Extract the [X, Y] coordinate from the center of the cell holding the provided text.  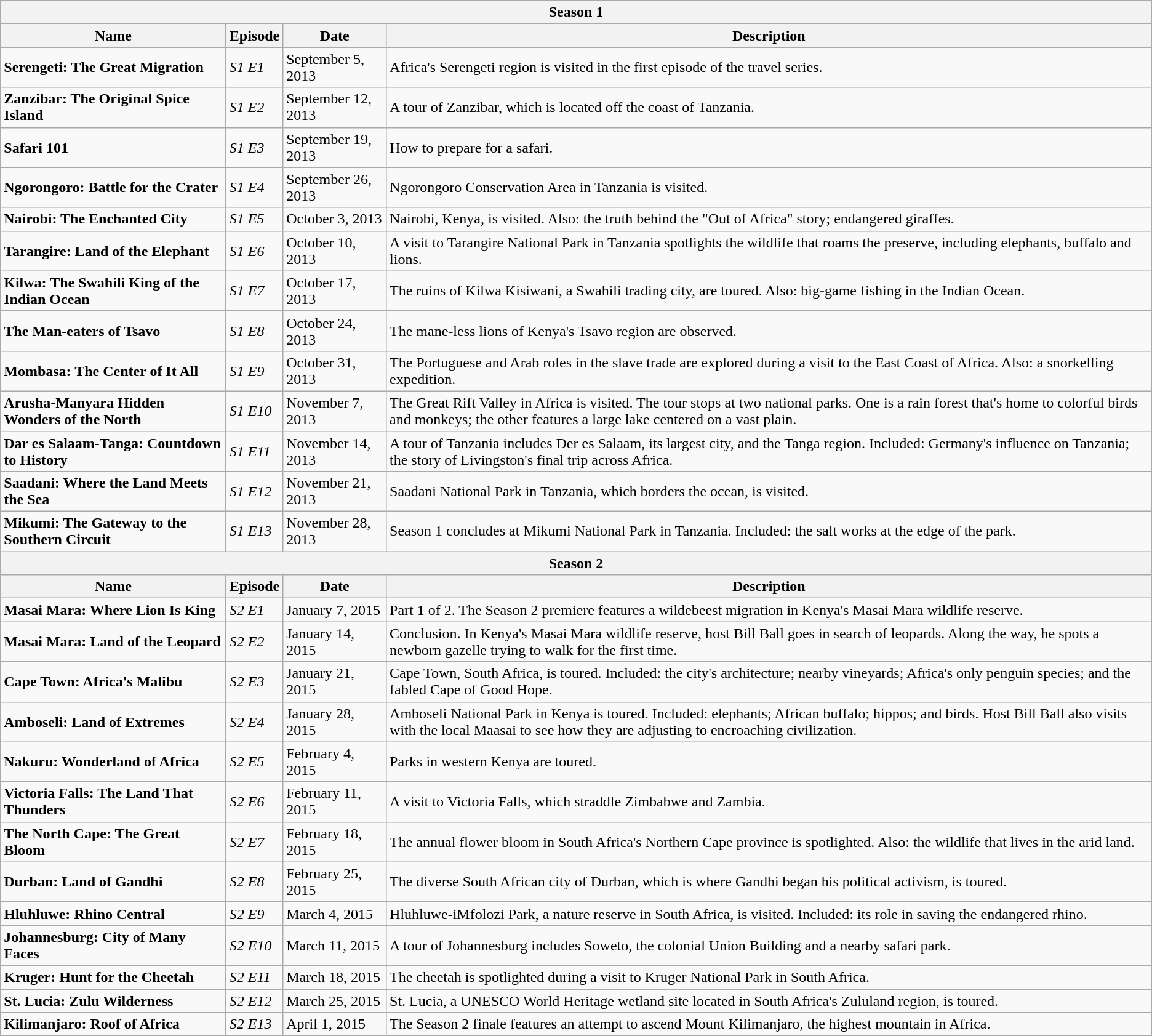
Ngorongoro Conservation Area in Tanzania is visited. [769, 187]
S2 E2 [254, 641]
Saadani National Park in Tanzania, which borders the ocean, is visited. [769, 491]
S1 E4 [254, 187]
November 7, 2013 [335, 411]
St. Lucia, a UNESCO World Heritage wetland site located in South Africa's Zululand region, is toured. [769, 1000]
Kilimanjaro: Roof of Africa [113, 1024]
Cape Town: Africa's Malibu [113, 682]
Victoria Falls: The Land That Thunders [113, 801]
S1 E9 [254, 371]
Mikumi: The Gateway to the Southern Circuit [113, 532]
February 18, 2015 [335, 842]
January 21, 2015 [335, 682]
Masai Mara: Land of the Leopard [113, 641]
How to prepare for a safari. [769, 148]
September 5, 2013 [335, 68]
Saadani: Where the Land Meets the Sea [113, 491]
November 14, 2013 [335, 451]
October 3, 2013 [335, 219]
S2 E3 [254, 682]
A tour of Zanzibar, which is located off the coast of Tanzania. [769, 107]
Parks in western Kenya are toured. [769, 762]
September 19, 2013 [335, 148]
S1 E1 [254, 68]
S2 E8 [254, 881]
February 25, 2015 [335, 881]
November 28, 2013 [335, 532]
Kruger: Hunt for the Cheetah [113, 977]
March 4, 2015 [335, 914]
A tour of Johannesburg includes Soweto, the colonial Union Building and a nearby safari park. [769, 946]
October 17, 2013 [335, 291]
A visit to Tarangire National Park in Tanzania spotlights the wildlife that roams the preserve, including elephants, buffalo and lions. [769, 251]
Durban: Land of Gandhi [113, 881]
S1 E6 [254, 251]
March 25, 2015 [335, 1000]
Season 1 [576, 12]
S1 E5 [254, 219]
S2 E12 [254, 1000]
November 21, 2013 [335, 491]
Serengeti: The Great Migration [113, 68]
S1 E13 [254, 532]
Ngorongoro: Battle for the Crater [113, 187]
S1 E7 [254, 291]
Africa's Serengeti region is visited in the first episode of the travel series. [769, 68]
Part 1 of 2. The Season 2 premiere features a wildebeest migration in Kenya's Masai Mara wildlife reserve. [769, 610]
October 10, 2013 [335, 251]
The mane-less lions of Kenya's Tsavo region are observed. [769, 331]
S2 E13 [254, 1024]
Kilwa: The Swahili King of the Indian Ocean [113, 291]
The ruins of Kilwa Kisiwani, a Swahili trading city, are toured. Also: big-game fishing in the Indian Ocean. [769, 291]
Tarangire: Land of the Elephant [113, 251]
S1 E2 [254, 107]
April 1, 2015 [335, 1024]
October 31, 2013 [335, 371]
S2 E4 [254, 721]
February 4, 2015 [335, 762]
S1 E8 [254, 331]
September 26, 2013 [335, 187]
The North Cape: The Great Bloom [113, 842]
Arusha-Manyara Hidden Wonders of the North [113, 411]
Season 1 concludes at Mikumi National Park in Tanzania. Included: the salt works at the edge of the park. [769, 532]
March 18, 2015 [335, 977]
Hluhluwe: Rhino Central [113, 914]
Nairobi: The Enchanted City [113, 219]
Safari 101 [113, 148]
Mombasa: The Center of It All [113, 371]
S2 E5 [254, 762]
March 11, 2015 [335, 946]
S2 E7 [254, 842]
The diverse South African city of Durban, which is where Gandhi began his political activism, is toured. [769, 881]
S1 E11 [254, 451]
S2 E6 [254, 801]
S2 E10 [254, 946]
S2 E1 [254, 610]
Masai Mara: Where Lion Is King [113, 610]
January 7, 2015 [335, 610]
The Season 2 finale features an attempt to ascend Mount Kilimanjaro, the highest mountain in Africa. [769, 1024]
S1 E12 [254, 491]
The Portuguese and Arab roles in the slave trade are explored during a visit to the East Coast of Africa. Also: a snorkelling expedition. [769, 371]
Johannesburg: City of Many Faces [113, 946]
The Man-eaters of Tsavo [113, 331]
S1 E10 [254, 411]
September 12, 2013 [335, 107]
Season 2 [576, 563]
Hluhluwe-iMfolozi Park, a nature reserve in South Africa, is visited. Included: its role in saving the endangered rhino. [769, 914]
Nairobi, Kenya, is visited. Also: the truth behind the "Out of Africa" story; endangered giraffes. [769, 219]
January 28, 2015 [335, 721]
S2 E9 [254, 914]
S1 E3 [254, 148]
The cheetah is spotlighted during a visit to Kruger National Park in South Africa. [769, 977]
Amboseli: Land of Extremes [113, 721]
Zanzibar: The Original Spice Island [113, 107]
Nakuru: Wonderland of Africa [113, 762]
Dar es Salaam-Tanga: Countdown to History [113, 451]
October 24, 2013 [335, 331]
The annual flower bloom in South Africa's Northern Cape province is spotlighted. Also: the wildlife that lives in the arid land. [769, 842]
St. Lucia: Zulu Wilderness [113, 1000]
A visit to Victoria Falls, which straddle Zimbabwe and Zambia. [769, 801]
January 14, 2015 [335, 641]
S2 E11 [254, 977]
February 11, 2015 [335, 801]
